Detect which cell encompasses the target text, then output its (x, y) center coordinate. 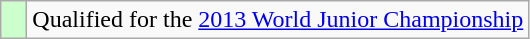
Qualified for the 2013 World Junior Championship (278, 20)
